Capture the cell that displays the provided text and extract its [X, Y] central coordinate. 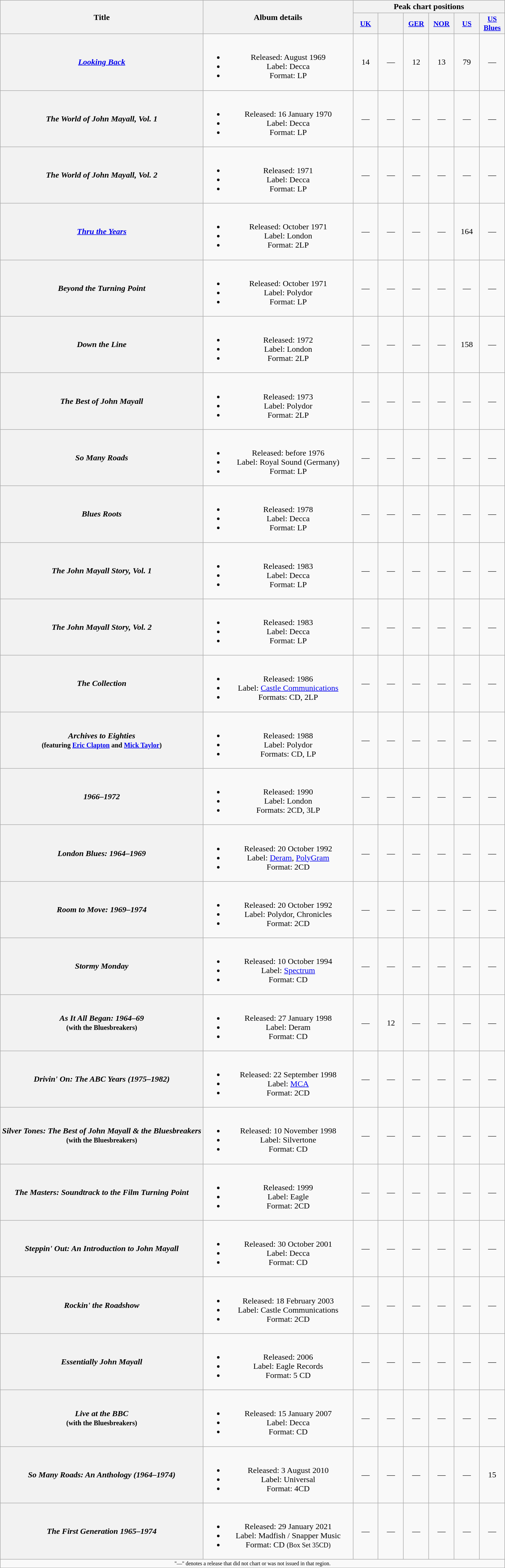
Released: 30 October 2001Label: DeccaFormat: CD [278, 1249]
164 [467, 231]
"—" denotes a release that did not chart or was not issued in that region. [253, 1564]
So Many Roads [102, 457]
Released: 1972Label: LondonFormat: 2LP [278, 344]
The Best of John Mayall [102, 401]
Thru the Years [102, 231]
Beyond the Turning Point [102, 288]
Released: August 1969Label: DeccaFormat: LP [278, 62]
The World of John Mayall, Vol. 1 [102, 118]
1966–1972 [102, 797]
Down the Line [102, 344]
Title [102, 17]
Released: 20 October 1992Label: Deram, PolyGramFormat: 2CD [278, 853]
US [467, 24]
Released: 16 January 1970Label: DeccaFormat: LP [278, 118]
The Masters: Soundtrack to the Film Turning Point [102, 1192]
13 [441, 62]
Archives to Eighties(featuring Eric Clapton and Mick Taylor) [102, 740]
NOR [441, 24]
The Collection [102, 684]
Released: 20 October 1992Label: Polydor, ChroniclesFormat: 2CD [278, 910]
Blues Roots [102, 514]
Released: 1988Label: PolydorFormats: CD, LP [278, 740]
14 [366, 62]
Released: 15 January 2007Label: DeccaFormat: CD [278, 1418]
As It All Began: 1964–69(with the Bluesbreakers) [102, 1023]
158 [467, 344]
Stormy Monday [102, 966]
Live at the BBC(with the Bluesbreakers) [102, 1418]
Rockin' the Roadshow [102, 1305]
Steppin' Out: An Introduction to John Mayall [102, 1249]
The John Mayall Story, Vol. 1 [102, 571]
Released: before 1976Label: Royal Sound (Germany)Format: LP [278, 457]
Released: 1978Label: DeccaFormat: LP [278, 514]
Room to Move: 1969–1974 [102, 910]
Silver Tones: The Best of John Mayall & the Bluesbreakers(with the Bluesbreakers) [102, 1136]
Released: 1986Label: Castle CommunicationsFormats: CD, 2LP [278, 684]
Released: 10 October 1994Label: SpectrumFormat: CD [278, 966]
Released: 1973Label: PolydorFormat: 2LP [278, 401]
UK [366, 24]
Released: 10 November 1998Label: SilvertoneFormat: CD [278, 1136]
Album details [278, 17]
Peak chart positions [429, 7]
Released: 27 January 1998Label: DeramFormat: CD [278, 1023]
Drivin' On: The ABC Years (1975–1982) [102, 1079]
Released: 2006Label: Eagle RecordsFormat: 5 CD [278, 1362]
Released: 1971Label: DeccaFormat: LP [278, 175]
15 [492, 1475]
GER [416, 24]
Released: 3 August 2010Label: UniversalFormat: 4CD [278, 1475]
London Blues: 1964–1969 [102, 853]
Released: 29 January 2021Label: Madfish / Snapper MusicFormat: CD (Box Set 35CD) [278, 1531]
Released: 22 September 1998Label: MCAFormat: 2CD [278, 1079]
The First Generation 1965–1974 [102, 1531]
Looking Back [102, 62]
Released: October 1971Label: LondonFormat: 2LP [278, 231]
Essentially John Mayall [102, 1362]
So Many Roads: An Anthology (1964–1974) [102, 1475]
Released: 1990Label: LondonFormats: 2CD, 3LP [278, 797]
Released: 18 February 2003Label: Castle CommunicationsFormat: 2CD [278, 1305]
The John Mayall Story, Vol. 2 [102, 627]
USBlues [492, 24]
79 [467, 62]
Released: October 1971Label: PolydorFormat: LP [278, 288]
The World of John Mayall, Vol. 2 [102, 175]
Released: 1999Label: EagleFormat: 2CD [278, 1192]
